Return the (X, Y) coordinate for the center point of the cell that contains the specified text.  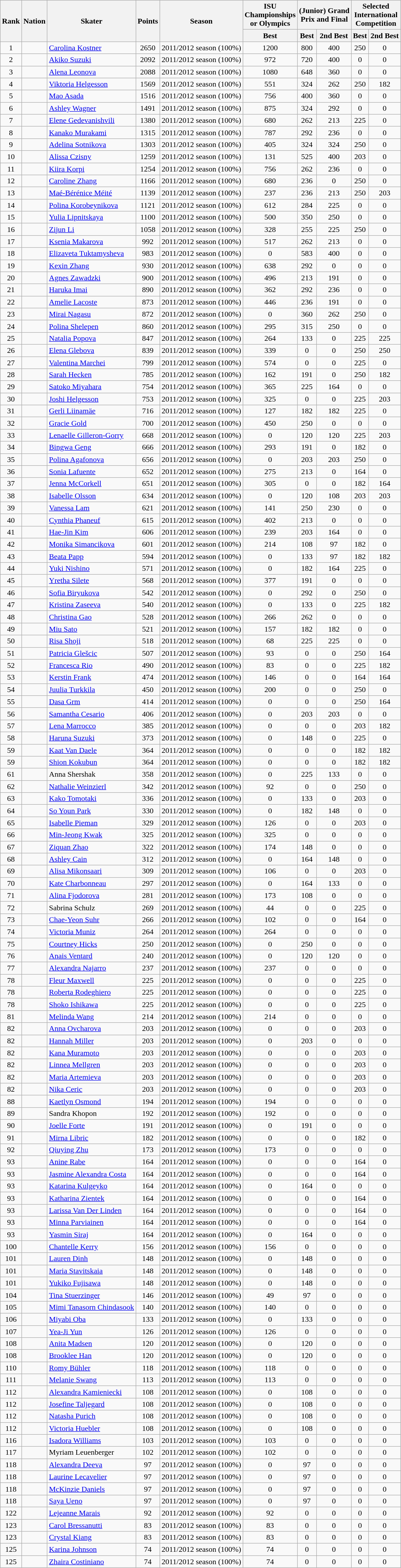
1200 (270, 48)
385 (148, 726)
322 (148, 847)
Qiuying Zhu (91, 1150)
312 (148, 859)
162 (270, 375)
402 (270, 520)
Isadora Williams (91, 1440)
983 (148, 254)
Monika Simancikova (91, 544)
1166 (148, 181)
240 (148, 956)
33 (11, 435)
Lejeanne Marais (91, 1513)
Amelie Lacoste (91, 302)
Alissa Czisny (91, 157)
528 (148, 617)
22 (11, 302)
601 (148, 544)
930 (148, 266)
Tina Stuerzinger (91, 1295)
Risa Shoji (91, 641)
66 (11, 835)
365 (270, 387)
Isabelle Pieman (91, 823)
15 (11, 217)
2088 (148, 72)
Katharina Zientek (91, 1198)
Miu Sato (91, 629)
Nathalie Weinzierl (91, 787)
69 (11, 871)
Myriam Leuenberger (91, 1452)
Christina Gao (91, 617)
297 (148, 883)
Jasmine Alexandra Costa (91, 1174)
Yuki Nishino (91, 569)
Zijun Li (91, 229)
24 (11, 326)
571 (148, 569)
787 (270, 132)
652 (148, 472)
Agnes Zawadzki (91, 278)
Victoria Muniz (91, 932)
847 (148, 338)
Maria Artemieva (91, 1077)
Katarina Kulgeyko (91, 1186)
Samantha Cesario (91, 714)
Sarah Hecken (91, 375)
Alexandra Najarro (91, 968)
88 (11, 1101)
Cynthia Phaneuf (91, 520)
666 (148, 447)
62 (11, 787)
Maé-Bérénice Méité (91, 193)
Sandra Khopon (91, 1113)
Kaetlyn Osmond (91, 1101)
45 (11, 581)
McKinzie Daniels (91, 1489)
Akiko Suzuki (91, 60)
Kana Muramoto (91, 1053)
574 (270, 362)
Carolina Kostner (91, 48)
474 (148, 677)
38 (11, 496)
Romy Bühler (91, 1368)
8 (11, 132)
43 (11, 556)
275 (270, 472)
839 (148, 350)
107 (11, 1332)
1080 (270, 72)
39 (11, 508)
Melanie Swang (91, 1380)
Gerli Liinamäe (91, 411)
873 (148, 302)
73 (11, 920)
16 (11, 229)
1380 (148, 120)
507 (148, 653)
Crystal Kiang (91, 1537)
52 (11, 665)
1259 (148, 157)
28 (11, 375)
1058 (148, 229)
47 (11, 605)
Minna Parviainen (91, 1222)
Yulia Lipnitskaya (91, 217)
122 (11, 1513)
Elizaveta Tuktamysheva (91, 254)
Anita Madsen (91, 1344)
594 (148, 556)
329 (148, 823)
Brooklee Han (91, 1356)
1315 (148, 132)
890 (148, 290)
496 (270, 278)
406 (148, 714)
77 (11, 968)
720 (307, 60)
25 (11, 338)
Juulia Turkkila (91, 689)
Kaat Van Daele (91, 750)
70 (11, 883)
Mirai Nagasu (91, 314)
131 (270, 157)
157 (270, 629)
3 (11, 72)
20 (11, 278)
Chae-Yeon Suhr (91, 920)
65 (11, 823)
542 (148, 593)
10 (11, 157)
2650 (148, 48)
Laurine Lecavelier (91, 1477)
992 (148, 241)
26 (11, 350)
785 (148, 375)
Natasha Purich (91, 1416)
Vanessa Lam (91, 508)
Hannah Miller (91, 1041)
Alexandra Deeva (91, 1465)
972 (270, 60)
414 (148, 702)
19 (11, 266)
Polina Shelepen (91, 326)
Lena Marrocco (91, 726)
Maria Stavitskaia (91, 1271)
21 (11, 290)
500 (270, 217)
Carol Bressanutti (91, 1525)
30 (11, 399)
Anine Rabe (91, 1162)
860 (148, 326)
17 (11, 241)
Yretha Silete (91, 581)
339 (270, 350)
105 (11, 1307)
12 (11, 181)
Ksenia Makarova (91, 241)
634 (148, 496)
Shoko Ishikawa (91, 1004)
89 (11, 1113)
Joelle Forte (91, 1125)
Zhaira Costiniano (91, 1562)
4 (11, 84)
34 (11, 447)
72 (11, 907)
200 (270, 689)
362 (270, 290)
Victoria Huebler (91, 1428)
Kexin Zhang (91, 266)
309 (148, 871)
Shion Kokubun (91, 762)
328 (270, 229)
Alisa Mikonsaari (91, 871)
(Junior) Grand Prix and Final (324, 15)
638 (270, 266)
753 (148, 399)
14 (11, 205)
Yea-Ji Yun (91, 1332)
90 (11, 1125)
Mimi Tanasorn Chindasook (91, 1307)
27 (11, 362)
754 (148, 387)
Kristina Zaseeva (91, 605)
141 (270, 508)
7 (11, 120)
Miyabi Oba (91, 1319)
Ziquan Zhao (91, 847)
67 (11, 847)
373 (148, 738)
525 (307, 157)
615 (148, 520)
269 (148, 907)
Dasa Grm (91, 702)
6 (11, 108)
2 (11, 60)
40 (11, 520)
Season (201, 21)
1121 (148, 205)
900 (148, 278)
50 (11, 641)
111 (11, 1380)
31 (11, 411)
521 (148, 629)
583 (307, 254)
Alina Fjodorova (91, 895)
621 (148, 508)
Linnea Mellgren (91, 1065)
377 (270, 581)
Gracie Gold (91, 423)
358 (148, 774)
230 (334, 508)
174 (270, 847)
Min-Jeong Kwak (91, 835)
551 (270, 84)
Yasmin Siraj (91, 1235)
1139 (148, 193)
71 (11, 895)
Kanako Murakami (91, 132)
11 (11, 169)
Rank (11, 21)
Joshi Helgesson (91, 399)
648 (307, 72)
330 (148, 811)
1 (11, 48)
1303 (148, 144)
Anna Ovcharova (91, 1029)
127 (270, 411)
Anais Ventard (91, 956)
Beata Papp (91, 556)
Fleur Maxwell (91, 980)
42 (11, 544)
Anna Shershak (91, 774)
Adelina Sotnikova (91, 144)
872 (148, 314)
Lauren Dinh (91, 1259)
58 (11, 738)
668 (148, 435)
490 (148, 665)
405 (270, 144)
540 (148, 605)
53 (11, 677)
716 (148, 411)
568 (148, 581)
Ashley Cain (91, 859)
Kate Charbonneau (91, 883)
295 (270, 326)
Haruka Imai (91, 290)
281 (148, 895)
55 (11, 702)
Josefine Taljegard (91, 1404)
18 (11, 254)
284 (307, 205)
Kako Tomotaki (91, 799)
116 (11, 1440)
Saya Ueno (91, 1501)
239 (270, 532)
Selected International Competition (376, 15)
Bingwa Geng (91, 447)
Larissa Van Der Linden (91, 1210)
1516 (148, 96)
41 (11, 532)
Roberta Rodeghiero (91, 992)
Isabelle Olsson (91, 496)
2092 (148, 60)
Sabrina Schulz (91, 907)
1100 (148, 217)
Caroline Zhang (91, 181)
117 (11, 1452)
Francesca Rio (91, 665)
54 (11, 689)
700 (148, 423)
91 (11, 1137)
1254 (148, 169)
Polina Agafonova (91, 459)
Points (148, 21)
32 (11, 423)
48 (11, 617)
799 (148, 362)
So Youn Park (91, 811)
517 (270, 241)
23 (11, 314)
336 (148, 799)
Satoko Miyahara (91, 387)
315 (307, 326)
35 (11, 459)
Skater (91, 21)
57 (11, 726)
305 (270, 484)
651 (148, 484)
Polina Korobeynikova (91, 205)
800 (307, 48)
5 (11, 96)
100 (11, 1247)
Alexandra Kamieniecki (91, 1392)
1569 (148, 84)
64 (11, 811)
56 (11, 714)
Elene Gedevanishvili (91, 120)
Nika Ceric (91, 1089)
Valentina Marchei (91, 362)
1491 (148, 108)
Yukiko Fujisawa (91, 1283)
Nation (34, 21)
Mirna Libric (91, 1137)
350 (307, 217)
37 (11, 484)
Patricia Glešcic (91, 653)
Lenaelle Gilleron-Gorry (91, 435)
104 (11, 1295)
36 (11, 472)
Jenna McCorkell (91, 484)
Chantelle Kerry (91, 1247)
61 (11, 774)
75 (11, 944)
46 (11, 593)
875 (270, 108)
Kiira Korpi (91, 169)
Melinda Wang (91, 1017)
81 (11, 1017)
13 (11, 193)
110 (11, 1368)
Kerstin Frank (91, 677)
Sonia Lafuente (91, 472)
9 (11, 144)
293 (270, 447)
656 (148, 459)
342 (148, 787)
Elena Glebova (91, 350)
Viktoria Helgesson (91, 84)
29 (11, 387)
255 (307, 229)
612 (270, 205)
76 (11, 956)
Alena Leonova (91, 72)
Sofia Biryukova (91, 593)
51 (11, 653)
Haruna Suzuki (91, 738)
Ashley Wagner (91, 108)
Karina Johnson (91, 1550)
606 (148, 532)
Hae-Jin Kim (91, 532)
Courtney Hicks (91, 944)
ISU Championships or Olympics (270, 15)
Mao Asada (91, 96)
Natalia Popova (91, 338)
63 (11, 799)
446 (270, 302)
518 (148, 641)
